Output the [X, Y] coordinate of the center of the cell containing the given text.  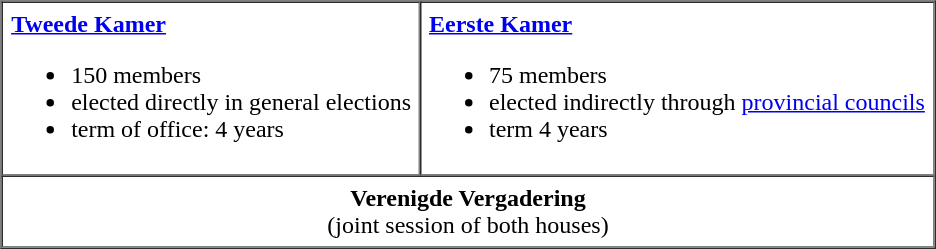
Tweede Kamer150 memberselected directly in general electionsterm of office: 4 years [211, 89]
Eerste Kamer75 memberselected indirectly through provincial councilsterm 4 years [677, 89]
Verenigde Vergadering(joint session of both houses) [468, 212]
